Pinpoint the cell where the given text exists, returning its (X, Y) midpoint coordinate. 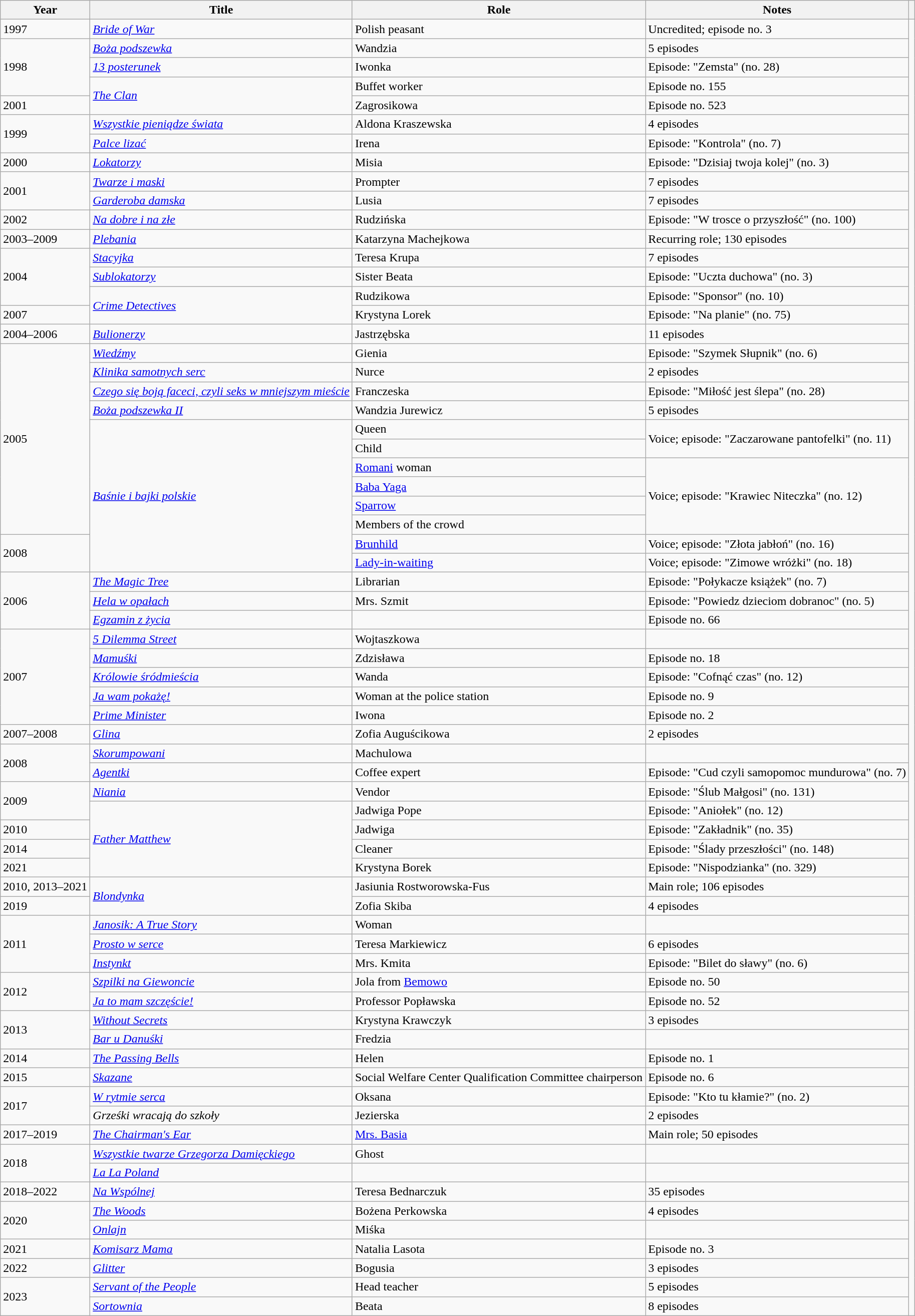
Katarzyna Machejkowa (499, 239)
Krystyna Krawczyk (499, 1020)
Role (499, 10)
2004 (45, 277)
Notes (777, 10)
Glitter (221, 1268)
Na dobre i na złe (221, 219)
Romani woman (499, 467)
Skorumpowani (221, 753)
Jola from Bemowo (499, 982)
Child (499, 448)
2018 (45, 1163)
Mamuśki (221, 658)
Episode: "Szymek Słupnik" (no. 6) (777, 353)
Members of the crowd (499, 524)
The Magic Tree (221, 582)
2009 (45, 801)
Boża podszewka II (221, 410)
Wandzia (499, 48)
Year (45, 10)
Episode: "Sponsor" (no. 10) (777, 296)
2004–2006 (45, 334)
Buffet worker (499, 86)
Jastrzębska (499, 334)
Na Wspólnej (221, 1192)
Sublokatorzy (221, 277)
Polish peasant (499, 29)
2015 (45, 1077)
Jasiunia Rostworowska-Fus (499, 887)
Zagrosikowa (499, 105)
2007–2008 (45, 734)
Misia (499, 162)
2012 (45, 992)
Teresa Markiewicz (499, 944)
The Woods (221, 1211)
Komisarz Mama (221, 1249)
2018–2022 (45, 1192)
Episode: "Cud czyli samopomoc mundurowa" (no. 7) (777, 772)
5 Dilemma Street (221, 639)
Rudzińska (499, 219)
Helen (499, 1058)
2010, 2013–2021 (45, 887)
Recurring role; 130 episodes (777, 239)
13 posterunek (221, 67)
Wanda (499, 677)
Sortownia (221, 1306)
Episode no. 6 (777, 1077)
Lokatorzy (221, 162)
Vendor (499, 791)
Ja to mam szczęście! (221, 1001)
Episode no. 66 (777, 620)
Garderoba damska (221, 200)
Librarian (499, 582)
The Passing Bells (221, 1058)
Episode: "Na planie" (no. 75) (777, 315)
Machulowa (499, 753)
Królowie śródmieścia (221, 677)
Glina (221, 734)
Teresa Bednarczuk (499, 1192)
Episode: "Bilet do sławy" (no. 6) (777, 963)
Woman (499, 925)
2023 (45, 1296)
Sister Beata (499, 277)
Rudzikowa (499, 296)
Franczeska (499, 391)
Baśnie i bajki polskie (221, 496)
Iwonka (499, 67)
Palce lizać (221, 143)
Bulionerzy (221, 334)
Stacyjka (221, 258)
Miśka (499, 1230)
Voice; episode: "Zaczarowane pantofelki" (no. 11) (777, 439)
Wojtaszkowa (499, 639)
Jadwiga (499, 829)
Prosto w serce (221, 944)
Episode no. 50 (777, 982)
Teresa Krupa (499, 258)
Father Matthew (221, 839)
Mrs. Basia (499, 1134)
Woman at the police station (499, 696)
Bride of War (221, 29)
Episode: "Uczta duchowa" (no. 3) (777, 277)
Lady-in-waiting (499, 563)
Main role; 50 episodes (777, 1134)
Episode: "Kontrola" (no. 7) (777, 143)
Wiedźmy (221, 353)
2019 (45, 906)
Czego się boją faceci, czyli seks w mniejszym mieście (221, 391)
The Chairman's Ear (221, 1134)
Mrs. Szmit (499, 601)
Zofia Skiba (499, 906)
Episode: "Cofnąć czas" (no. 12) (777, 677)
2017–2019 (45, 1134)
Sparrow (499, 505)
2010 (45, 829)
Episode: "Kto tu kłamie?" (no. 2) (777, 1096)
Episode no. 523 (777, 105)
2006 (45, 601)
Social Welfare Center Qualification Committee chairperson (499, 1077)
35 episodes (777, 1192)
Episode no. 18 (777, 658)
11 episodes (777, 334)
W rytmie serca (221, 1096)
1997 (45, 29)
Head teacher (499, 1287)
Episode no. 52 (777, 1001)
Beata (499, 1306)
Queen (499, 429)
Twarze i maski (221, 181)
Voice; episode: "Zimowe wróżki" (no. 18) (777, 563)
Agentki (221, 772)
Irena (499, 143)
Episode: "Zakładnik" (no. 35) (777, 829)
Jadwiga Pope (499, 810)
Episode: "Połykacze książek" (no. 7) (777, 582)
Ghost (499, 1153)
Professor Popławska (499, 1001)
Gienia (499, 353)
Krystyna Lorek (499, 315)
Wandzia Jurewicz (499, 410)
Blondynka (221, 896)
Without Secrets (221, 1020)
Ja wam pokażę! (221, 696)
Wszystkie pieniądze świata (221, 124)
Wszystkie twarze Grzegorza Damięckiego (221, 1153)
Prompter (499, 181)
Episode: "W trosce o przyszłość" (no. 100) (777, 219)
Oksana (499, 1096)
Episode: "Zemsta" (no. 28) (777, 67)
Voice; episode: "Złota jabłoń" (no. 16) (777, 543)
Title (221, 10)
Episode: "Ślady przeszłości" (no. 148) (777, 849)
The Clan (221, 96)
Brunhild (499, 543)
Crime Detectives (221, 305)
1999 (45, 134)
Nurce (499, 372)
Episode: "Miłość jest ślepa" (no. 28) (777, 391)
Niania (221, 791)
Baba Yaga (499, 486)
Klinika samotnych serc (221, 372)
Episode no. 3 (777, 1249)
Bożena Perkowska (499, 1211)
2011 (45, 944)
Krystyna Borek (499, 868)
Grześki wracają do szkoły (221, 1115)
Mrs. Kmita (499, 963)
Instynkt (221, 963)
Episode no. 1 (777, 1058)
Lusia (499, 200)
Cleaner (499, 849)
Voice; episode: "Krawiec Niteczka" (no. 12) (777, 496)
Bar u Danuśki (221, 1039)
2020 (45, 1220)
2017 (45, 1106)
Episode: "Dzisiaj twoja kolej" (no. 3) (777, 162)
Fredzia (499, 1039)
Plebania (221, 239)
Skazane (221, 1077)
Bogusia (499, 1268)
Episode no. 155 (777, 86)
2003–2009 (45, 239)
2013 (45, 1030)
Servant of the People (221, 1287)
Episode: "Ślub Małgosi" (no. 131) (777, 791)
La La Poland (221, 1173)
1998 (45, 67)
Jezierska (499, 1115)
Zofia Auguścikowa (499, 734)
Prime Minister (221, 715)
Episode: "Nispodzianka" (no. 329) (777, 868)
Aldona Kraszewska (499, 124)
Zdzisława (499, 658)
2002 (45, 219)
Janosik: A True Story (221, 925)
Boża podszewka (221, 48)
Hela w opałach (221, 601)
2005 (45, 439)
Main role; 106 episodes (777, 887)
Onlajn (221, 1230)
Natalia Lasota (499, 1249)
2000 (45, 162)
Szpilki na Giewoncie (221, 982)
Iwona (499, 715)
Episode: "Aniołek" (no. 12) (777, 810)
Uncredited; episode no. 3 (777, 29)
Episode no. 9 (777, 696)
2022 (45, 1268)
Episode no. 2 (777, 715)
6 episodes (777, 944)
Egzamin z życia (221, 620)
Episode: "Powiedz dzieciom dobranoc" (no. 5) (777, 601)
8 episodes (777, 1306)
Coffee expert (499, 772)
